Capture the cell that displays the provided text and extract its [x, y] central coordinate. 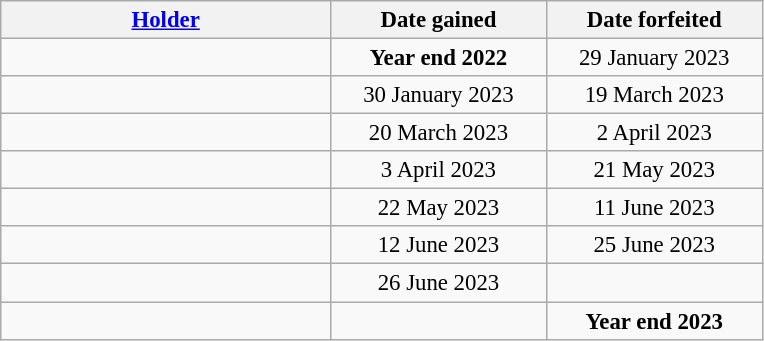
30 January 2023 [439, 95]
19 March 2023 [654, 95]
Year end 2022 [439, 58]
Year end 2023 [654, 321]
Date gained [439, 20]
21 May 2023 [654, 170]
Date forfeited [654, 20]
11 June 2023 [654, 208]
3 April 2023 [439, 170]
2 April 2023 [654, 133]
26 June 2023 [439, 283]
22 May 2023 [439, 208]
20 March 2023 [439, 133]
25 June 2023 [654, 245]
Holder [166, 20]
12 June 2023 [439, 245]
29 January 2023 [654, 58]
